Return (X, Y) of the center of cell containing provided text 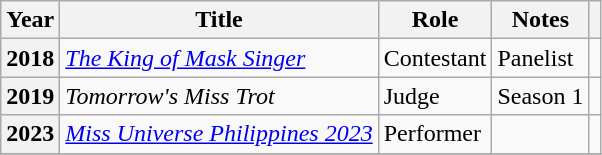
Performer (435, 134)
Title (219, 20)
Season 1 (540, 96)
Miss Universe Philippines 2023 (219, 134)
Role (435, 20)
Year (30, 20)
Contestant (435, 58)
Notes (540, 20)
2019 (30, 96)
Judge (435, 96)
2023 (30, 134)
Tomorrow's Miss Trot (219, 96)
Panelist (540, 58)
The King of Mask Singer (219, 58)
2018 (30, 58)
